Output the [X, Y] coordinate of the center of the cell containing the given text.  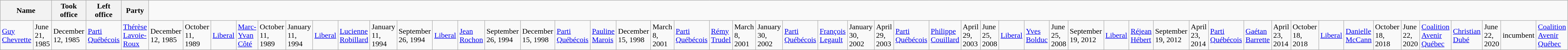
Rémy Trudel [721, 35]
Christian Dubé [1467, 35]
Lucienne Robillard [354, 35]
incumbent [1518, 35]
Réjean Hébert [1141, 35]
Gaétan Barrette [1258, 35]
June 21, 1985 [42, 35]
Jean Rochon [471, 35]
Philippe Couillard [945, 35]
Name [26, 11]
Yves Bolduc [1037, 35]
Guy Chevrette [17, 35]
Thérèse Lavoie-Roux [135, 35]
Left office [104, 11]
François Legault [833, 35]
Party [135, 11]
Danielle McCann [1359, 35]
Pauline Marois [603, 35]
Marc-Yvan Côté [247, 35]
Took office [69, 11]
